Extract the [X, Y] coordinate from the center of the cell holding the provided text.  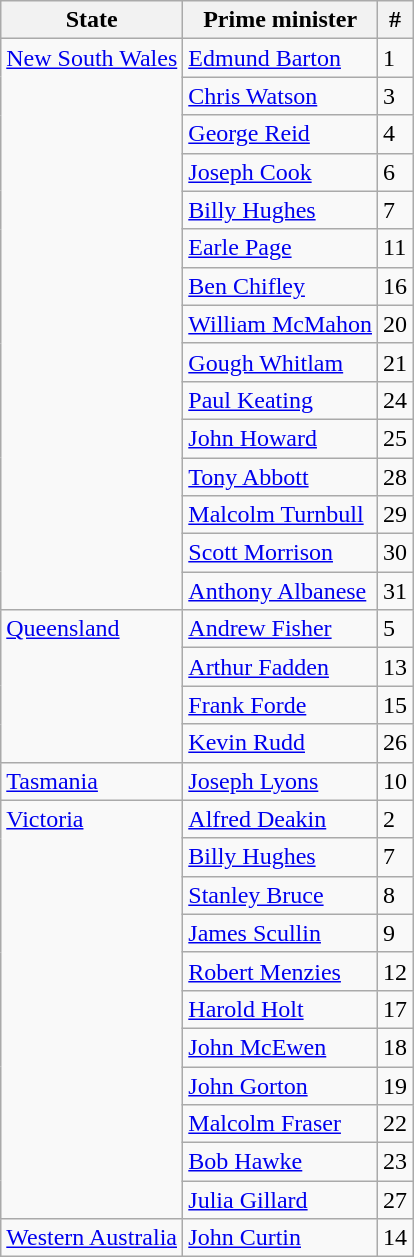
8 [396, 895]
5 [396, 629]
# [396, 20]
Paul Keating [280, 400]
16 [396, 286]
20 [396, 324]
Joseph Cook [280, 172]
Malcolm Fraser [280, 1124]
Alfred Deakin [280, 819]
Tasmania [92, 781]
James Scullin [280, 933]
29 [396, 515]
Chris Watson [280, 96]
Prime minister [280, 20]
John Curtin [280, 1238]
Robert Menzies [280, 971]
Arthur Fadden [280, 667]
Tony Abbott [280, 477]
4 [396, 134]
Frank Forde [280, 705]
17 [396, 1009]
Anthony Albanese [280, 591]
3 [396, 96]
11 [396, 248]
9 [396, 933]
Earle Page [280, 248]
William McMahon [280, 324]
24 [396, 400]
Stanley Bruce [280, 895]
George Reid [280, 134]
Kevin Rudd [280, 743]
28 [396, 477]
18 [396, 1047]
Julia Gillard [280, 1200]
14 [396, 1238]
12 [396, 971]
John Howard [280, 438]
Victoria [92, 1010]
Bob Hawke [280, 1162]
19 [396, 1085]
State [92, 20]
22 [396, 1124]
31 [396, 591]
Queensland [92, 686]
6 [396, 172]
30 [396, 553]
Scott Morrison [280, 553]
1 [396, 58]
Western Australia [92, 1238]
27 [396, 1200]
Edmund Barton [280, 58]
26 [396, 743]
Joseph Lyons [280, 781]
23 [396, 1162]
Andrew Fisher [280, 629]
John Gorton [280, 1085]
Gough Whitlam [280, 362]
Malcolm Turnbull [280, 515]
25 [396, 438]
2 [396, 819]
15 [396, 705]
21 [396, 362]
Harold Holt [280, 1009]
John McEwen [280, 1047]
13 [396, 667]
Ben Chifley [280, 286]
New South Wales [92, 324]
10 [396, 781]
